Extract the [X, Y] coordinate from the center of the cell holding the provided text.  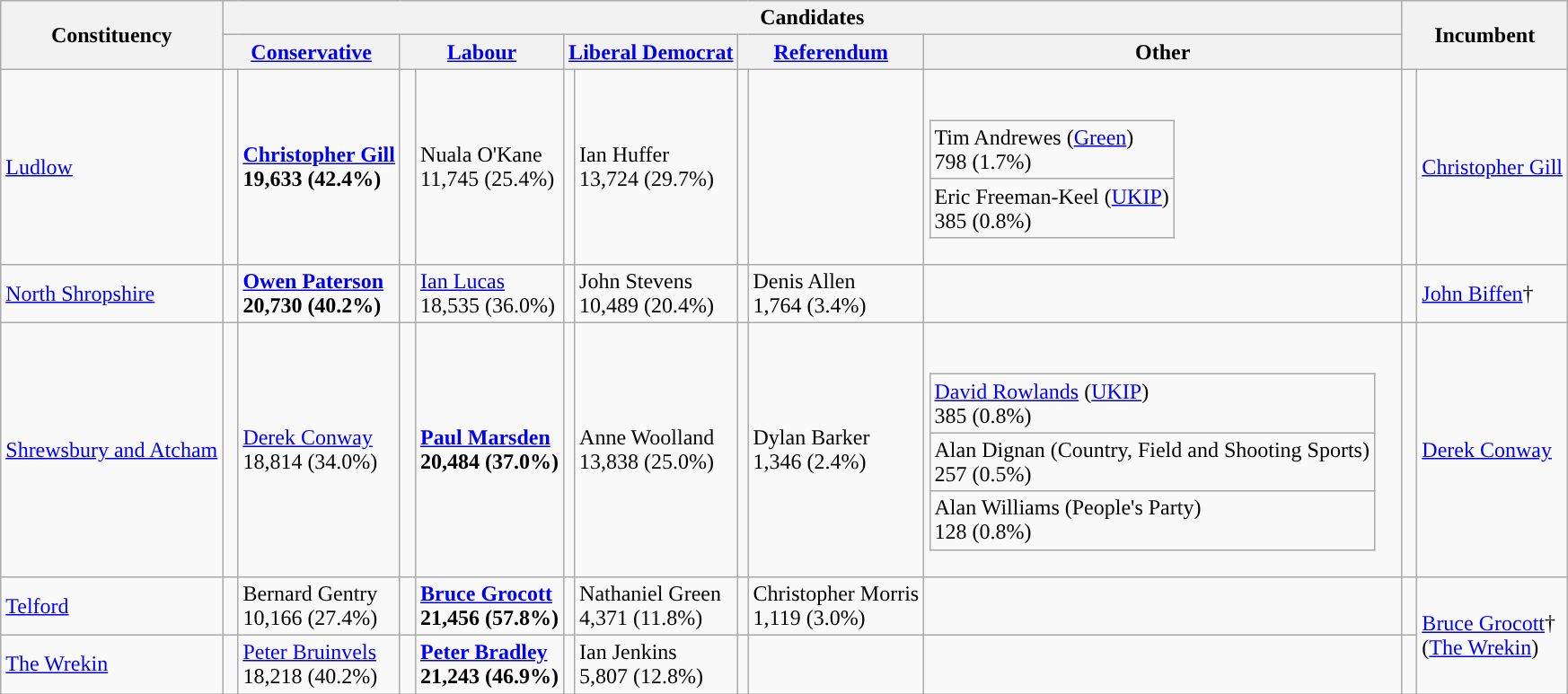
Bernard Gentry10,166 (27.4%) [320, 605]
David Rowlands (UKIP)385 (0.8%) [1151, 404]
Nuala O'Kane11,745 (25.4%) [490, 167]
Referendum [832, 52]
Other [1163, 52]
Derek Conway [1493, 451]
The Wrekin [111, 664]
Alan Dignan (Country, Field and Shooting Sports)257 (0.5%) [1151, 461]
Christopher Gill [1493, 167]
Conservative [312, 52]
David Rowlands (UKIP)385 (0.8%) Alan Dignan (Country, Field and Shooting Sports)257 (0.5%) Alan Williams (People's Party)128 (0.8%) [1163, 451]
Liberal Democrat [651, 52]
John Stevens10,489 (20.4%) [656, 294]
Tim Andrewes (Green)798 (1.7%) [1052, 149]
Bruce Grocott†(The Wrekin) [1493, 635]
Ian Huffer13,724 (29.7%) [656, 167]
Constituency [111, 35]
Telford [111, 605]
Alan Williams (People's Party)128 (0.8%) [1151, 521]
Paul Marsden20,484 (37.0%) [490, 451]
Christopher Morris1,119 (3.0%) [836, 605]
Incumbent [1485, 35]
Labour [481, 52]
Bruce Grocott21,456 (57.8%) [490, 605]
Christopher Gill19,633 (42.4%) [320, 167]
Peter Bruinvels18,218 (40.2%) [320, 664]
Ian Jenkins5,807 (12.8%) [656, 664]
Derek Conway18,814 (34.0%) [320, 451]
Shrewsbury and Atcham [111, 451]
Tim Andrewes (Green)798 (1.7%) Eric Freeman-Keel (UKIP)385 (0.8%) [1163, 167]
Ludlow [111, 167]
Ian Lucas18,535 (36.0%) [490, 294]
North Shropshire [111, 294]
Owen Paterson20,730 (40.2%) [320, 294]
John Biffen† [1493, 294]
Eric Freeman-Keel (UKIP)385 (0.8%) [1052, 208]
Nathaniel Green4,371 (11.8%) [656, 605]
Denis Allen1,764 (3.4%) [836, 294]
Candidates [812, 18]
Anne Woolland13,838 (25.0%) [656, 451]
Dylan Barker1,346 (2.4%) [836, 451]
Peter Bradley21,243 (46.9%) [490, 664]
